From the cell containing the given text, extract its center point as (x, y) coordinate. 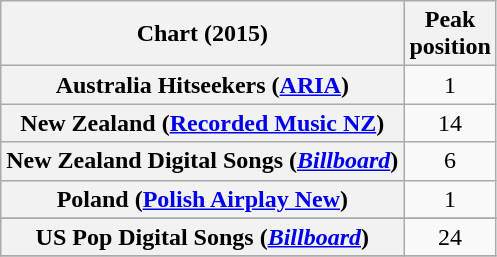
Poland (Polish Airplay New) (202, 199)
Peakposition (450, 34)
New Zealand Digital Songs (Billboard) (202, 161)
24 (450, 237)
Chart (2015) (202, 34)
Australia Hitseekers (ARIA) (202, 85)
14 (450, 123)
New Zealand (Recorded Music NZ) (202, 123)
6 (450, 161)
US Pop Digital Songs (Billboard) (202, 237)
